Scan for the cell matching the given text and deliver its [X, Y] coordinate at center. 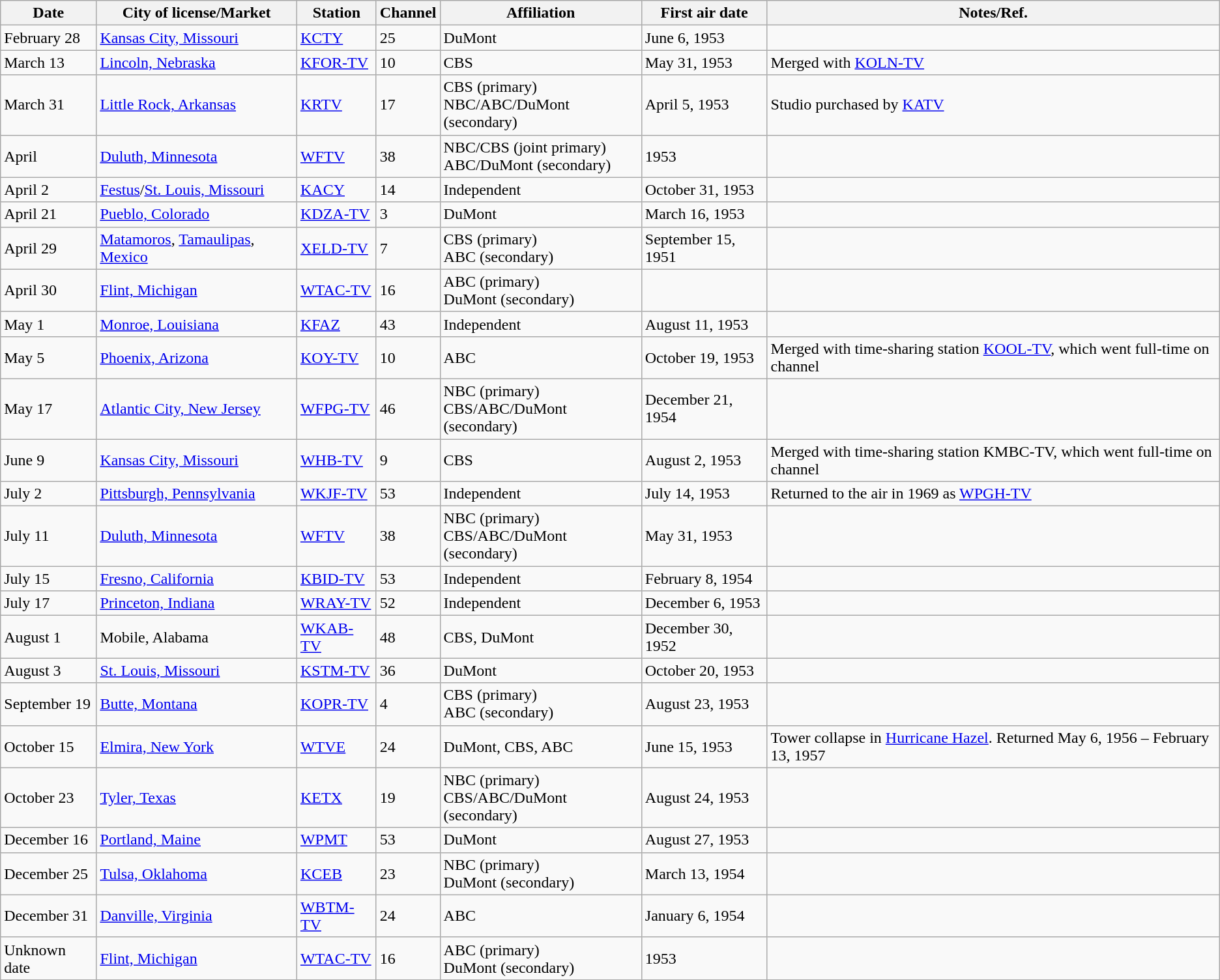
October 20, 1953 [704, 670]
KSTM-TV [336, 670]
48 [408, 637]
WKAB-TV [336, 637]
Date [48, 13]
WKJF-TV [336, 494]
Festus/St. Louis, Missouri [197, 190]
7 [408, 248]
Pueblo, Colorado [197, 214]
NBC (primary) DuMont (secondary) [541, 873]
KBID-TV [336, 579]
23 [408, 873]
Pittsburgh, Pennsylvania [197, 494]
January 6, 1954 [704, 916]
April 21 [48, 214]
August 23, 1953 [704, 704]
Station [336, 13]
WRAY-TV [336, 603]
46 [408, 409]
Affiliation [541, 13]
Tyler, Texas [197, 798]
KETX [336, 798]
CBS, DuMont [541, 637]
KCEB [336, 873]
July 15 [48, 579]
9 [408, 460]
KDZA-TV [336, 214]
14 [408, 190]
April 29 [48, 248]
July 2 [48, 494]
September 19 [48, 704]
August 11, 1953 [704, 324]
Tulsa, Oklahoma [197, 873]
May 1 [48, 324]
September 15, 1951 [704, 248]
WTVE [336, 747]
25 [408, 38]
October 31, 1953 [704, 190]
St. Louis, Missouri [197, 670]
WPMT [336, 840]
October 15 [48, 747]
City of license/Market [197, 13]
August 24, 1953 [704, 798]
March 31 [48, 105]
May 17 [48, 409]
WFPG-TV [336, 409]
KFAZ [336, 324]
KACY [336, 190]
February 28 [48, 38]
Merged with time-sharing station KMBC-TV, which went full-time on channel [993, 460]
April 30 [48, 291]
KFOR-TV [336, 63]
Atlantic City, New Jersey [197, 409]
Butte, Montana [197, 704]
Notes/Ref. [993, 13]
June 15, 1953 [704, 747]
Unknown date [48, 958]
3 [408, 214]
NBC/CBS (joint primary) ABC/DuMont (secondary) [541, 156]
April [48, 156]
August 27, 1953 [704, 840]
52 [408, 603]
WHB-TV [336, 460]
Little Rock, Arkansas [197, 105]
XELD-TV [336, 248]
WBTM-TV [336, 916]
36 [408, 670]
DuMont, CBS, ABC [541, 747]
December 31 [48, 916]
December 21, 1954 [704, 409]
Danville, Virginia [197, 916]
KOY-TV [336, 357]
July 11 [48, 536]
Phoenix, Arizona [197, 357]
KRTV [336, 105]
June 6, 1953 [704, 38]
August 3 [48, 670]
April 5, 1953 [704, 105]
March 13 [48, 63]
17 [408, 105]
April 2 [48, 190]
December 16 [48, 840]
Lincoln, Nebraska [197, 63]
August 2, 1953 [704, 460]
May 5 [48, 357]
Returned to the air in 1969 as WPGH-TV [993, 494]
December 30, 1952 [704, 637]
Tower collapse in Hurricane Hazel. Returned May 6, 1956 – February 13, 1957 [993, 747]
March 13, 1954 [704, 873]
July 14, 1953 [704, 494]
Merged with time-sharing station KOOL-TV, which went full-time on channel [993, 357]
First air date [704, 13]
March 16, 1953 [704, 214]
Fresno, California [197, 579]
Monroe, Louisiana [197, 324]
Matamoros, Tamaulipas, Mexico [197, 248]
KOPR-TV [336, 704]
October 23 [48, 798]
October 19, 1953 [704, 357]
Studio purchased by KATV [993, 105]
Princeton, Indiana [197, 603]
July 17 [48, 603]
February 8, 1954 [704, 579]
19 [408, 798]
Elmira, New York [197, 747]
Mobile, Alabama [197, 637]
December 6, 1953 [704, 603]
4 [408, 704]
June 9 [48, 460]
Channel [408, 13]
Portland, Maine [197, 840]
KCTY [336, 38]
CBS (primary) NBC/ABC/DuMont (secondary) [541, 105]
August 1 [48, 637]
December 25 [48, 873]
Merged with KOLN-TV [993, 63]
43 [408, 324]
